For the text-containing cell, return its midpoint in (X, Y) coordinate format. 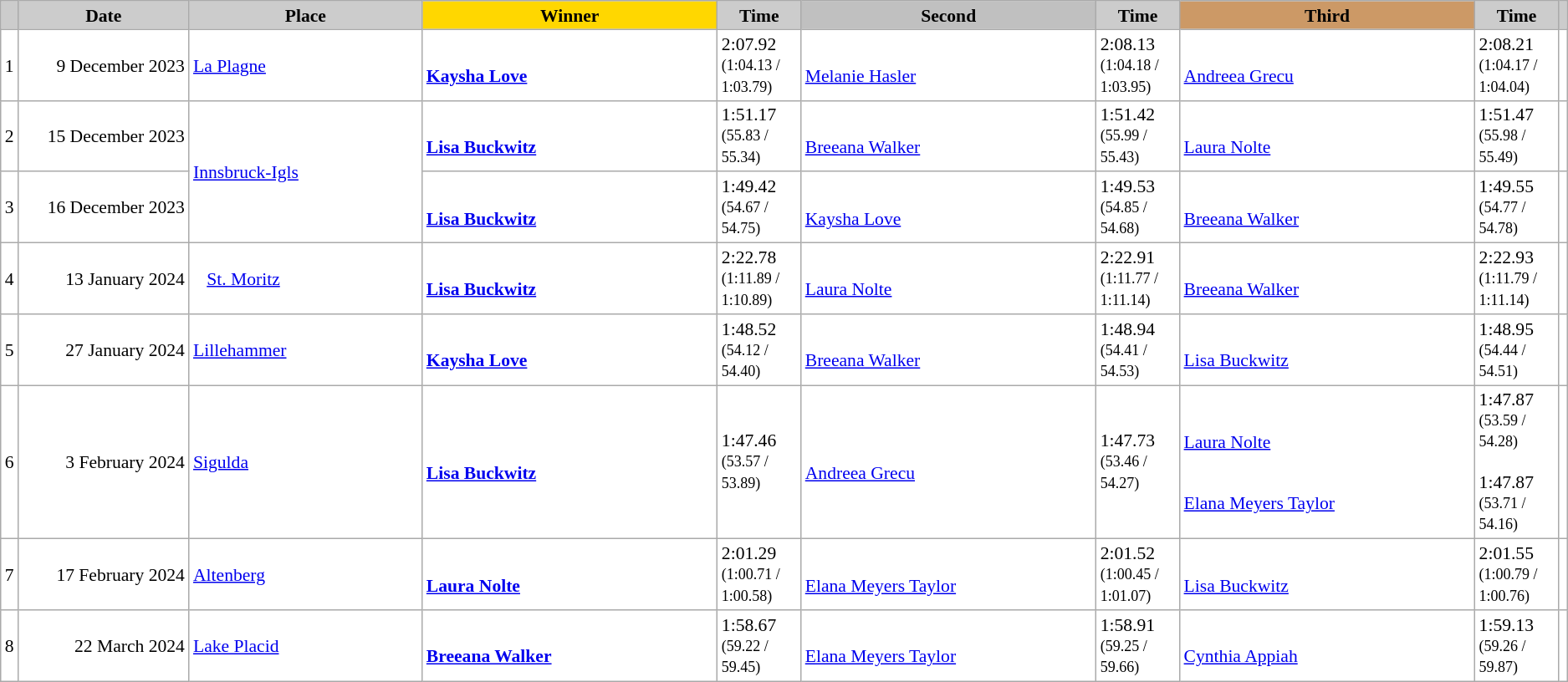
2:08.21(1:04.17 / 1:04.04) (1517, 65)
Sigulda (306, 462)
Melanie Hasler (948, 65)
2:08.13(1:04.18 / 1:03.95) (1138, 65)
1:47.87(53.59 / 54.28)1:47.87(53.71 / 54.16) (1517, 462)
Place (306, 15)
1:48.94(54.41 / 54.53) (1138, 349)
2:22.78(1:11.89 / 1:10.89) (759, 279)
17 February 2024 (104, 575)
3 February 2024 (104, 462)
1:49.55(54.77 / 54.78) (1517, 207)
Laura NolteElana Meyers Taylor (1328, 462)
1:51.42(55.99 / 55.43) (1138, 135)
2:01.55(1:00.79 / 1:00.76) (1517, 575)
1:48.95(54.44 / 54.51) (1517, 349)
2:01.52(1:00.45 / 1:01.07) (1138, 575)
15 December 2023 (104, 135)
9 December 2023 (104, 65)
1:58.67(59.22 / 59.45) (759, 645)
Date (104, 15)
2:01.29(1:00.71 / 1:00.58) (759, 575)
22 March 2024 (104, 645)
Third (1328, 15)
1:59.13(59.26 / 59.87) (1517, 645)
1:58.91(59.25 / 59.66) (1138, 645)
Cynthia Appiah (1328, 645)
6 (10, 462)
1:48.52(54.12 / 54.40) (759, 349)
1:47.46(53.57 / 53.89) (759, 462)
1 (10, 65)
1:49.53(54.85 / 54.68) (1138, 207)
1:49.42(54.67 / 54.75) (759, 207)
2 (10, 135)
Winner (570, 15)
Innsbruck-Igls (306, 171)
Second (948, 15)
2:22.91(1:11.77 / 1:11.14) (1138, 279)
27 January 2024 (104, 349)
13 January 2024 (104, 279)
Lake Placid (306, 645)
1:51.17(55.83 / 55.34) (759, 135)
1:47.73(53.46 / 54.27) (1138, 462)
Altenberg (306, 575)
7 (10, 575)
4 (10, 279)
2:22.93(1:11.79 / 1:11.14) (1517, 279)
3 (10, 207)
2:07.92(1:04.13 / 1:03.79) (759, 65)
La Plagne (306, 65)
8 (10, 645)
St. Moritz (306, 279)
16 December 2023 (104, 207)
5 (10, 349)
Lillehammer (306, 349)
1:51.47(55.98 / 55.49) (1517, 135)
